Extract the (X, Y) coordinate from the center of the cell holding the provided text.  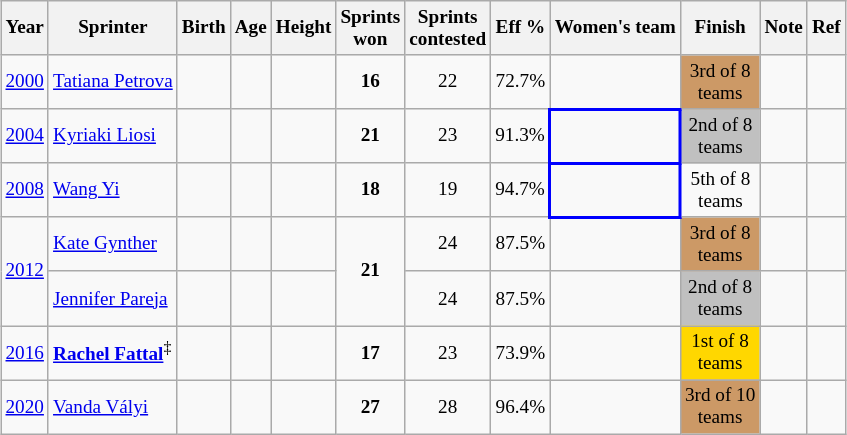
73.9% (520, 352)
5th of 8teams (720, 190)
2020 (25, 407)
28 (448, 407)
Year (25, 28)
Ref (826, 28)
Vanda Vályi (112, 407)
1st of 8teams (720, 352)
Sprintswon (370, 28)
Eff % (520, 28)
Height (304, 28)
Kyriaki Liosi (112, 136)
72.7% (520, 82)
Jennifer Pareja (112, 298)
2012 (25, 271)
22 (448, 82)
3rd of 10teams (720, 407)
94.7% (520, 190)
91.3% (520, 136)
2000 (25, 82)
16 (370, 82)
Birth (204, 28)
96.4% (520, 407)
Sprinter (112, 28)
Note (784, 28)
27 (370, 407)
Tatiana Petrova (112, 82)
2016 (25, 352)
Age (250, 28)
Sprintscontested (448, 28)
Kate Gynther (112, 244)
2008 (25, 190)
Women's team (615, 28)
Finish (720, 28)
18 (370, 190)
17 (370, 352)
2004 (25, 136)
Wang Yi (112, 190)
Rachel Fattal‡ (112, 352)
19 (448, 190)
